Pinpoint the cell where the given text exists, returning its (X, Y) midpoint coordinate. 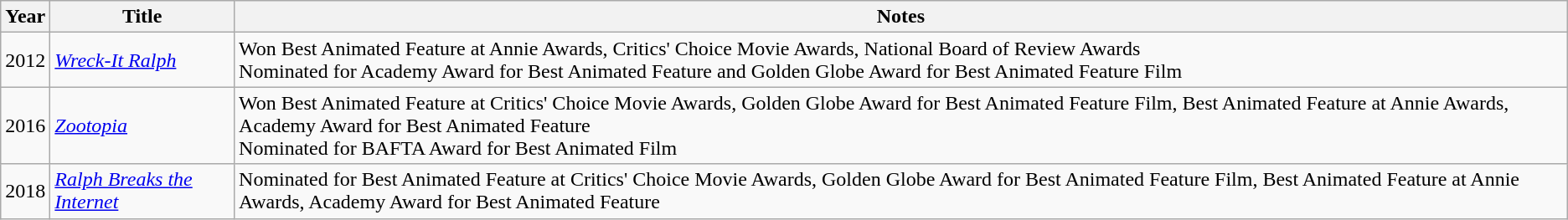
Wreck-It Ralph (142, 60)
2012 (25, 60)
Ralph Breaks the Internet (142, 191)
2018 (25, 191)
Year (25, 17)
Title (142, 17)
Notes (901, 17)
2016 (25, 125)
Zootopia (142, 125)
